Return the [x, y] coordinate for the center point of the cell that contains the specified text.  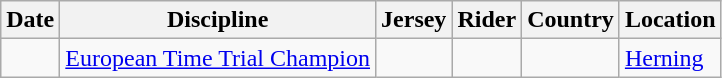
Herning [670, 58]
Jersey [414, 20]
Date [30, 20]
Location [670, 20]
Discipline [218, 20]
Rider [487, 20]
Country [571, 20]
European Time Trial Champion [218, 58]
